Search for the cell housing the specified text and yield its (x, y) center coordinate. 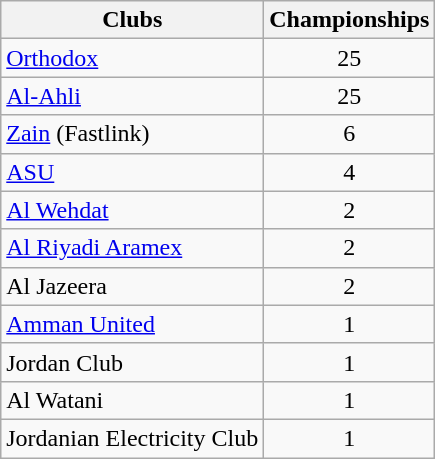
Al Wehdat (132, 210)
Zain (Fastlink) (132, 134)
Al-Ahli (132, 96)
Championships (350, 20)
ASU (132, 172)
Clubs (132, 20)
Orthodox (132, 58)
6 (350, 134)
Jordan Club (132, 362)
Jordanian Electricity Club (132, 438)
Al Riyadi Aramex (132, 248)
Al Jazeera (132, 286)
Amman United (132, 324)
4 (350, 172)
Al Watani (132, 400)
